Locate the cell with the specified text and output its (X, Y) center coordinate. 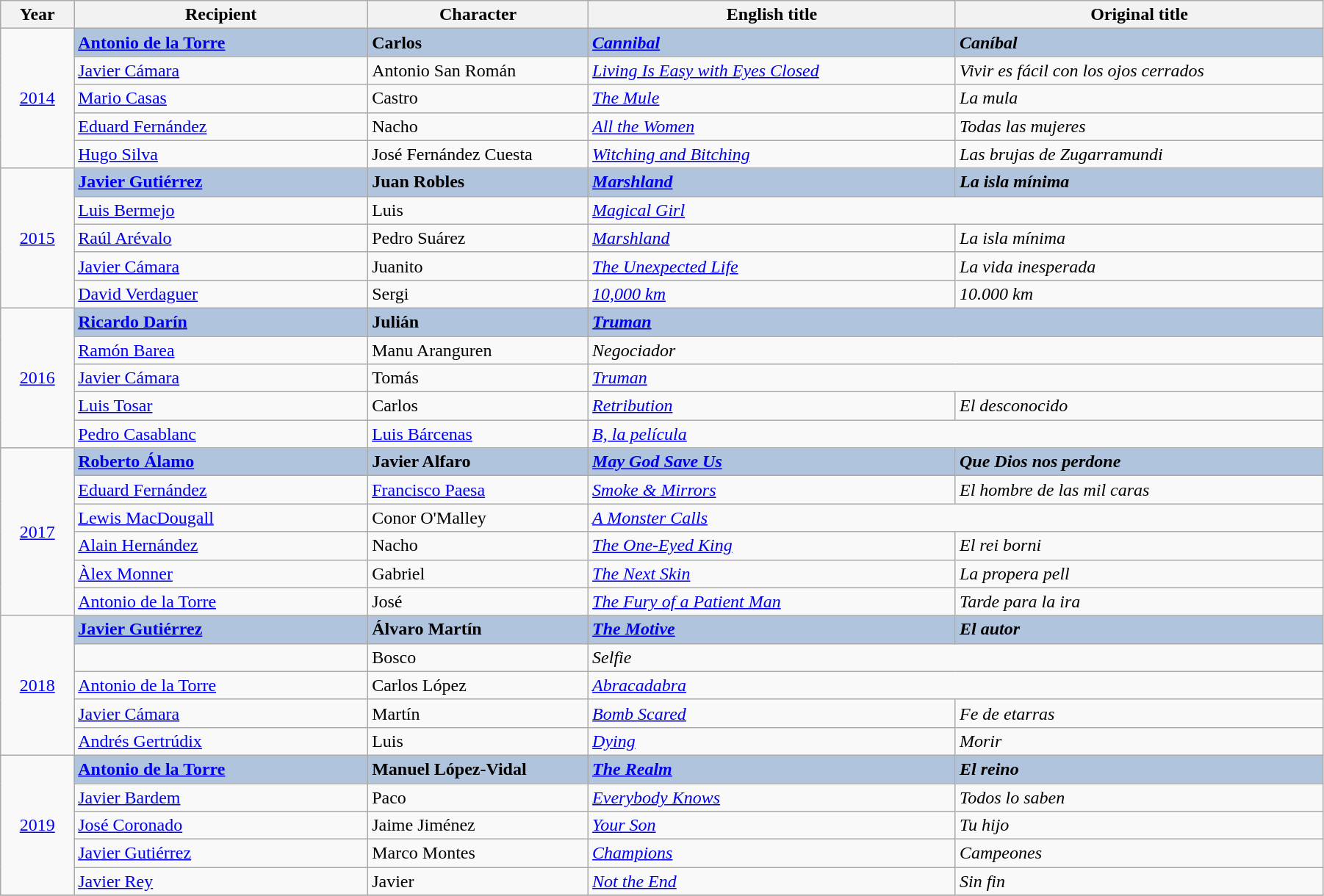
2014 (37, 98)
Tarde para la ira (1139, 601)
May God Save Us (772, 462)
The Next Skin (772, 574)
Gabriel (478, 574)
Recipient (221, 15)
Andrés Gertrúdix (221, 741)
Tomás (478, 378)
Javier Bardem (221, 797)
Year (37, 15)
Morir (1139, 741)
All the Women (772, 126)
El desconocido (1139, 406)
Bomb Scared (772, 713)
La mula (1139, 98)
Living Is Easy with Eyes Closed (772, 71)
Character (478, 15)
Witching and Bitching (772, 154)
Not the End (772, 881)
Selfie (956, 657)
Carlos López (478, 685)
B, la película (956, 434)
José Fernández Cuesta (478, 154)
Juanito (478, 266)
Jaime Jiménez (478, 825)
Hugo Silva (221, 154)
2018 (37, 685)
Àlex Monner (221, 574)
Negociador (956, 350)
Champions (772, 853)
Sin fin (1139, 881)
Roberto Álamo (221, 462)
10,000 km (772, 294)
Magical Girl (956, 210)
2016 (37, 377)
Todas las mujeres (1139, 126)
Pedro Suárez (478, 238)
Conor O'Malley (478, 518)
Alain Hernández (221, 546)
A Monster Calls (956, 518)
Raúl Arévalo (221, 238)
Ricardo Darín (221, 322)
Luis Bermejo (221, 210)
2017 (37, 532)
Paco (478, 797)
The Realm (772, 769)
El hombre de las mil caras (1139, 490)
The One-Eyed King (772, 546)
Pedro Casablanc (221, 434)
Ramón Barea (221, 350)
Dying (772, 741)
The Fury of a Patient Man (772, 601)
Javier (478, 881)
Javier Rey (221, 881)
Fe de etarras (1139, 713)
Francisco Paesa (478, 490)
Vivir es fácil con los ojos cerrados (1139, 71)
José (478, 601)
The Mule (772, 98)
Your Son (772, 825)
Álvaro Martín (478, 629)
Marco Montes (478, 853)
Manuel López-Vidal (478, 769)
10.000 km (1139, 294)
José Coronado (221, 825)
Martín (478, 713)
Abracadabra (956, 685)
El rei borni (1139, 546)
Original title (1139, 15)
The Unexpected Life (772, 266)
English title (772, 15)
Cannibal (772, 43)
Manu Aranguren (478, 350)
Smoke & Mirrors (772, 490)
Luis Bárcenas (478, 434)
Luis Tosar (221, 406)
Tu hijo (1139, 825)
Mario Casas (221, 98)
Javier Alfaro (478, 462)
Castro (478, 98)
Antonio San Román (478, 71)
Campeones (1139, 853)
La vida inesperada (1139, 266)
Todos lo saben (1139, 797)
Sergi (478, 294)
El reino (1139, 769)
Everybody Knows (772, 797)
Juan Robles (478, 182)
Julián (478, 322)
2015 (37, 238)
Las brujas de Zugarramundi (1139, 154)
2019 (37, 825)
Que Dios nos perdone (1139, 462)
Retribution (772, 406)
David Verdaguer (221, 294)
Lewis MacDougall (221, 518)
Bosco (478, 657)
La propera pell (1139, 574)
Caníbal (1139, 43)
El autor (1139, 629)
The Motive (772, 629)
